Pinpoint the cell where the given text exists, returning its (X, Y) midpoint coordinate. 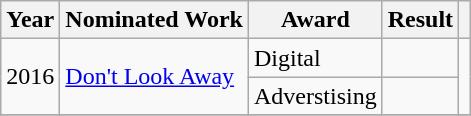
Result (420, 20)
Adverstising (315, 96)
Don't Look Away (154, 77)
Nominated Work (154, 20)
2016 (30, 77)
Award (315, 20)
Digital (315, 58)
Year (30, 20)
